Determine the (X, Y) coordinate at the center of the cell enclosing the given text.  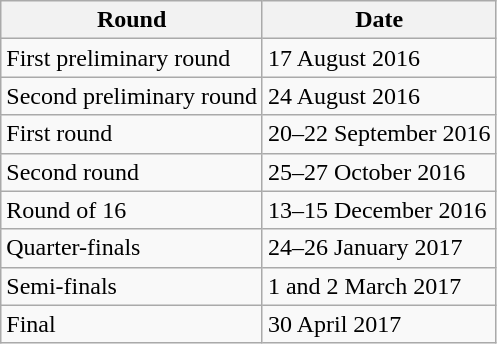
Date (379, 20)
First preliminary round (132, 58)
1 and 2 March 2017 (379, 286)
17 August 2016 (379, 58)
Quarter-finals (132, 248)
Second preliminary round (132, 96)
Round (132, 20)
Final (132, 324)
Semi-finals (132, 286)
20–22 September 2016 (379, 134)
Second round (132, 172)
24–26 January 2017 (379, 248)
13–15 December 2016 (379, 210)
30 April 2017 (379, 324)
25–27 October 2016 (379, 172)
24 August 2016 (379, 96)
Round of 16 (132, 210)
First round (132, 134)
